Determine the [x, y] coordinate at the center of the cell enclosing the given text.  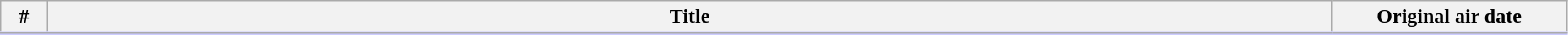
# [24, 17]
Title [689, 17]
Original air date [1449, 17]
